Find where the given text appears and provide that cell's center as (x, y) coordinate. 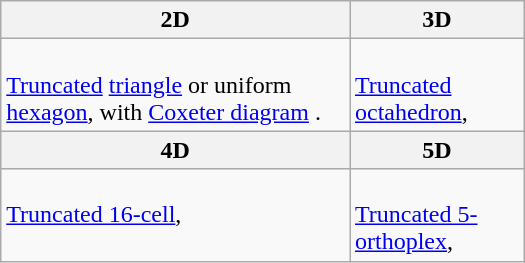
5D (438, 150)
Truncated 5-orthoplex, (438, 215)
4D (176, 150)
Truncated 16-cell, (176, 215)
Truncated triangle or uniform hexagon, with Coxeter diagram . (176, 85)
2D (176, 20)
3D (438, 20)
Truncated octahedron, (438, 85)
